Locate the cell with the specified text and output its (x, y) center coordinate. 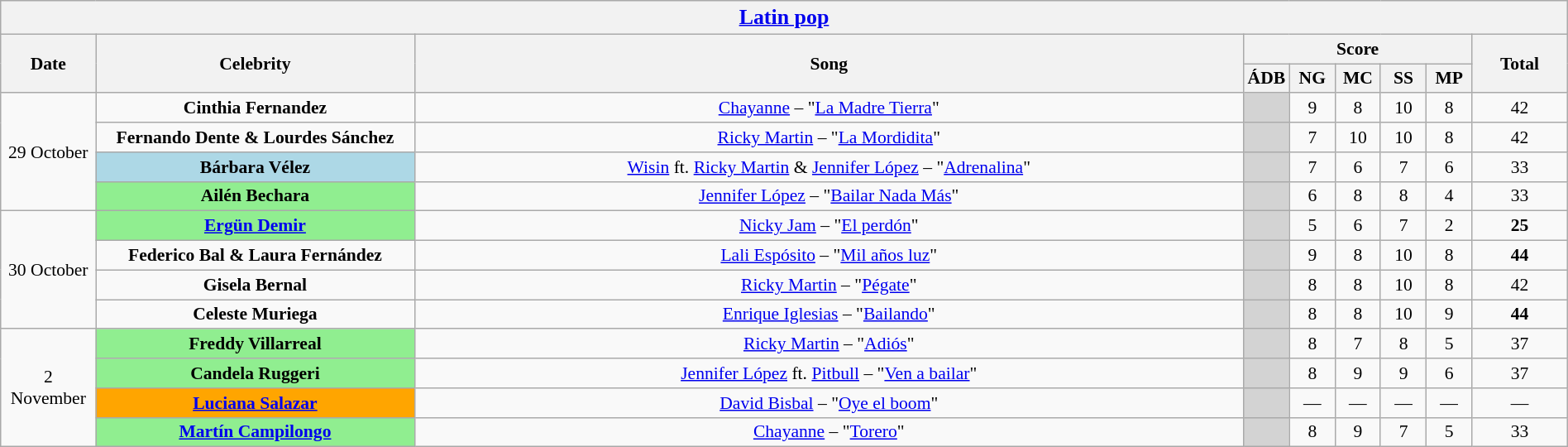
29 October (48, 152)
Jennifer López – "Bailar Nada Más" (829, 196)
Candela Ruggeri (255, 373)
Celebrity (255, 63)
Jennifer López ft. Pitbull – "Ven a bailar" (829, 373)
Song (829, 63)
Ergün Demir (255, 226)
Ricky Martin – "La Mordidita" (829, 137)
Nicky Jam – "El perdón" (829, 226)
2 (1449, 226)
2 November (48, 388)
4 (1449, 196)
David Bisbal – "Oye el boom" (829, 403)
MC (1358, 79)
25 (1520, 226)
Date (48, 63)
Cinthia Fernandez (255, 108)
Celeste Muriega (255, 315)
Chayanne – "La Madre Tierra" (829, 108)
Luciana Salazar (255, 403)
Score (1358, 49)
Enrique Iglesias – "Bailando" (829, 315)
Ailén Bechara (255, 196)
Total (1520, 63)
30 October (48, 270)
Fernando Dente & Lourdes Sánchez (255, 137)
Latin pop (784, 17)
MP (1449, 79)
Ricky Martin – "Pégate" (829, 285)
Martín Campilongo (255, 432)
NG (1312, 79)
Wisin ft. Ricky Martin & Jennifer López – "Adrenalina" (829, 167)
Federico Bal & Laura Fernández (255, 256)
Bárbara Vélez (255, 167)
Freddy Villarreal (255, 344)
SS (1403, 79)
Lali Espósito – "Mil años luz" (829, 256)
Ricky Martin – "Adiós" (829, 344)
ÁDB (1267, 79)
Chayanne – "Torero" (829, 432)
Gisela Bernal (255, 285)
